Extract the (X, Y) coordinate from the center of the cell holding the provided text.  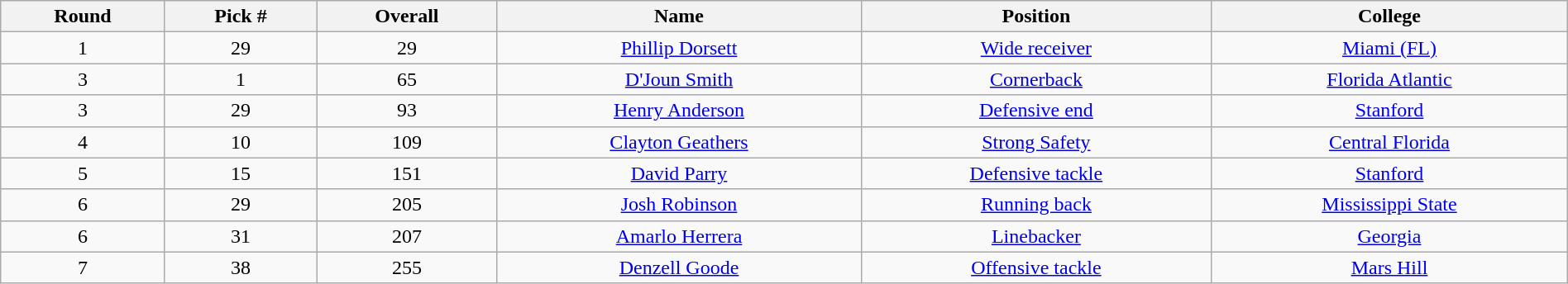
Mars Hill (1389, 267)
Defensive tackle (1036, 173)
Wide receiver (1036, 48)
65 (407, 79)
Florida Atlantic (1389, 79)
Linebacker (1036, 236)
Clayton Geathers (679, 142)
Henry Anderson (679, 111)
Overall (407, 17)
Phillip Dorsett (679, 48)
Amarlo Herrera (679, 236)
Name (679, 17)
4 (83, 142)
Georgia (1389, 236)
93 (407, 111)
151 (407, 173)
Denzell Goode (679, 267)
10 (241, 142)
Mississippi State (1389, 205)
38 (241, 267)
Central Florida (1389, 142)
Josh Robinson (679, 205)
109 (407, 142)
David Parry (679, 173)
Round (83, 17)
Defensive end (1036, 111)
Pick # (241, 17)
5 (83, 173)
Running back (1036, 205)
31 (241, 236)
D'Joun Smith (679, 79)
Offensive tackle (1036, 267)
205 (407, 205)
Strong Safety (1036, 142)
207 (407, 236)
Cornerback (1036, 79)
255 (407, 267)
15 (241, 173)
7 (83, 267)
Miami (FL) (1389, 48)
Position (1036, 17)
College (1389, 17)
